Return [x, y] of the center of cell containing provided text 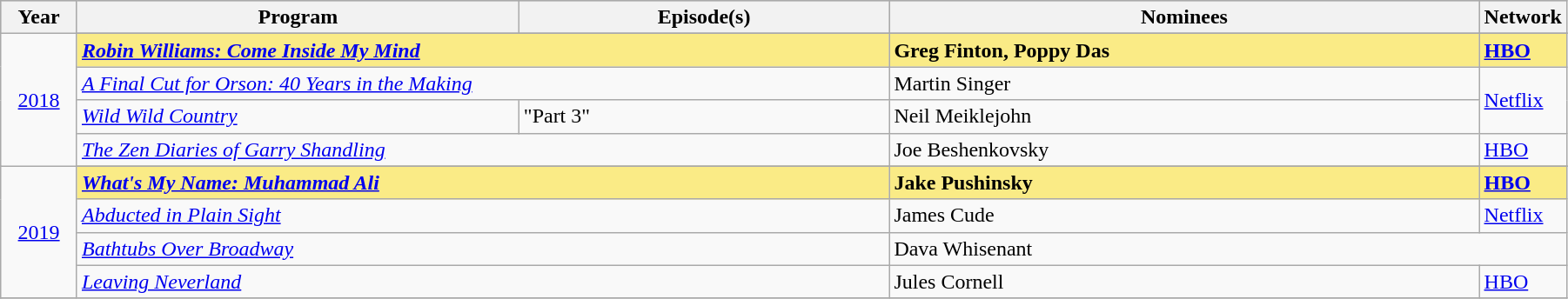
What's My Name: Muhammad Ali [482, 183]
Jake Pushinsky [1184, 183]
The Zen Diaries of Garry Shandling [482, 149]
James Cude [1184, 216]
Neil Meiklejohn [1184, 116]
Bathtubs Over Broadway [482, 249]
Program [298, 17]
Wild Wild Country [298, 116]
"Part 3" [704, 116]
Greg Finton, Poppy Das [1184, 50]
Joe Beshenkovsky [1184, 149]
2019 [39, 232]
Dava Whisenant [1229, 249]
Martin Singer [1184, 83]
Nominees [1184, 17]
Year [39, 17]
Jules Cornell [1184, 282]
Robin Williams: Come Inside My Mind [482, 50]
A Final Cut for Orson: 40 Years in the Making [482, 83]
Abducted in Plain Sight [482, 216]
2018 [39, 100]
Leaving Neverland [482, 282]
Episode(s) [704, 17]
Network [1523, 17]
